From the cell containing the given text, extract its center point as [x, y] coordinate. 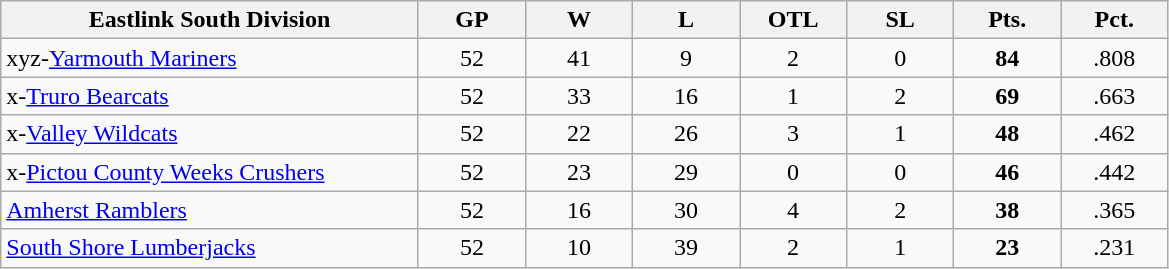
x-Pictou County Weeks Crushers [210, 172]
South Shore Lumberjacks [210, 248]
4 [794, 210]
33 [578, 96]
GP [472, 20]
10 [578, 248]
.808 [1114, 58]
26 [686, 134]
L [686, 20]
39 [686, 248]
xyz-Yarmouth Mariners [210, 58]
Pts. [1008, 20]
W [578, 20]
.462 [1114, 134]
Amherst Ramblers [210, 210]
69 [1008, 96]
Pct. [1114, 20]
x-Truro Bearcats [210, 96]
OTL [794, 20]
84 [1008, 58]
48 [1008, 134]
9 [686, 58]
.442 [1114, 172]
46 [1008, 172]
38 [1008, 210]
.365 [1114, 210]
41 [578, 58]
22 [578, 134]
SL [900, 20]
.231 [1114, 248]
29 [686, 172]
30 [686, 210]
Eastlink South Division [210, 20]
3 [794, 134]
.663 [1114, 96]
x-Valley Wildcats [210, 134]
